Capture the cell that displays the provided text and extract its (X, Y) central coordinate. 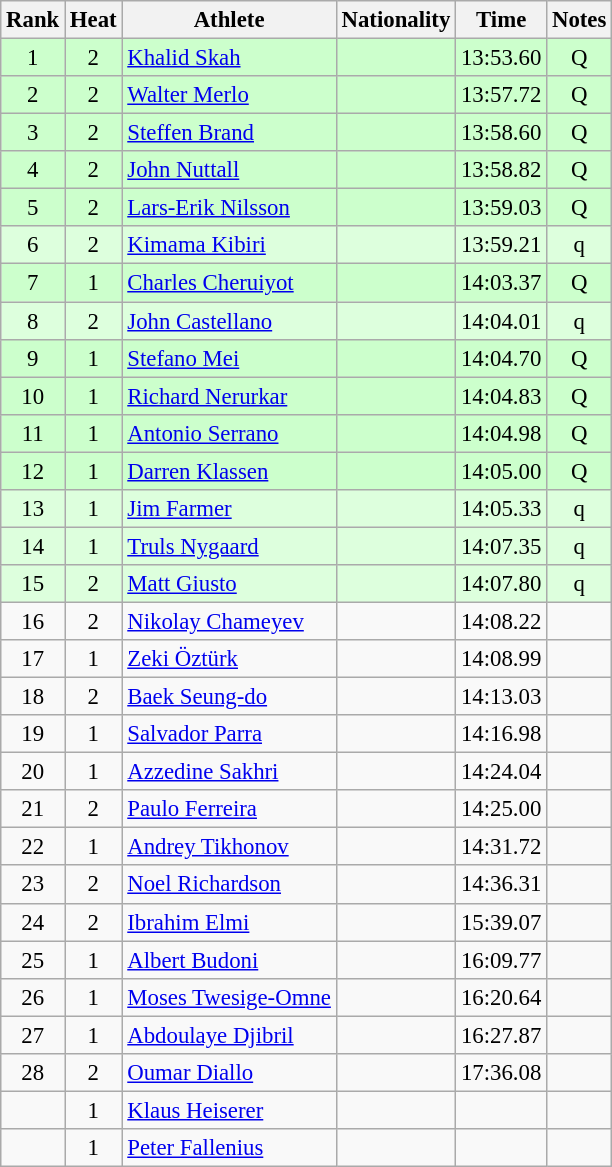
Nationality (396, 20)
22 (33, 847)
Time (502, 20)
28 (33, 1073)
14:25.00 (502, 809)
Truls Nygaard (229, 546)
Peter Fallenius (229, 1148)
14:08.99 (502, 659)
Baek Seung-do (229, 697)
10 (33, 396)
Moses Twesige-Omne (229, 997)
14:08.22 (502, 621)
14:04.98 (502, 433)
9 (33, 358)
Rank (33, 20)
Salvador Parra (229, 734)
Kimama Kibiri (229, 245)
14:04.83 (502, 396)
Zeki Öztürk (229, 659)
20 (33, 772)
Walter Merlo (229, 95)
4 (33, 170)
18 (33, 697)
14:05.33 (502, 509)
23 (33, 885)
14 (33, 546)
14:13.03 (502, 697)
14:05.00 (502, 471)
25 (33, 960)
Nikolay Chameyev (229, 621)
Abdoulaye Djibril (229, 1035)
Klaus Heiserer (229, 1110)
27 (33, 1035)
6 (33, 245)
14:07.35 (502, 546)
14:03.37 (502, 283)
Ibrahim Elmi (229, 922)
Notes (580, 20)
17 (33, 659)
Heat (94, 20)
8 (33, 321)
Jim Farmer (229, 509)
14:04.01 (502, 321)
Matt Giusto (229, 584)
13:53.60 (502, 58)
13:59.03 (502, 208)
13:57.72 (502, 95)
Steffen Brand (229, 133)
Khalid Skah (229, 58)
Richard Nerurkar (229, 396)
14:04.70 (502, 358)
Darren Klassen (229, 471)
14:31.72 (502, 847)
7 (33, 283)
Stefano Mei (229, 358)
16:27.87 (502, 1035)
13 (33, 509)
Antonio Serrano (229, 433)
19 (33, 734)
14:07.80 (502, 584)
5 (33, 208)
14:36.31 (502, 885)
Oumar Diallo (229, 1073)
Azzedine Sakhri (229, 772)
Paulo Ferreira (229, 809)
15:39.07 (502, 922)
16:20.64 (502, 997)
John Nuttall (229, 170)
24 (33, 922)
Lars-Erik Nilsson (229, 208)
14:16.98 (502, 734)
16:09.77 (502, 960)
Charles Cheruiyot (229, 283)
13:58.60 (502, 133)
12 (33, 471)
3 (33, 133)
17:36.08 (502, 1073)
11 (33, 433)
Noel Richardson (229, 885)
13:58.82 (502, 170)
Andrey Tikhonov (229, 847)
21 (33, 809)
13:59.21 (502, 245)
15 (33, 584)
14:24.04 (502, 772)
Athlete (229, 20)
16 (33, 621)
26 (33, 997)
John Castellano (229, 321)
Albert Budoni (229, 960)
